Locate the cell with the specified text and output its (X, Y) center coordinate. 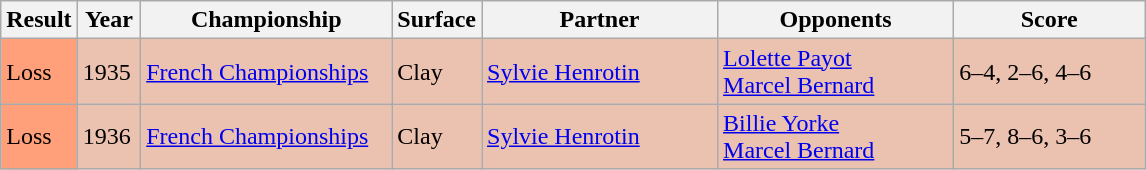
5–7, 8–6, 3–6 (1050, 136)
Result (39, 20)
6–4, 2–6, 4–6 (1050, 72)
Year (109, 20)
1936 (109, 136)
Opponents (836, 20)
Surface (437, 20)
Partner (600, 20)
1935 (109, 72)
Score (1050, 20)
Championship (266, 20)
Billie Yorke Marcel Bernard (836, 136)
Lolette Payot Marcel Bernard (836, 72)
